Extract the (x, y) coordinate from the center of the cell holding the provided text.  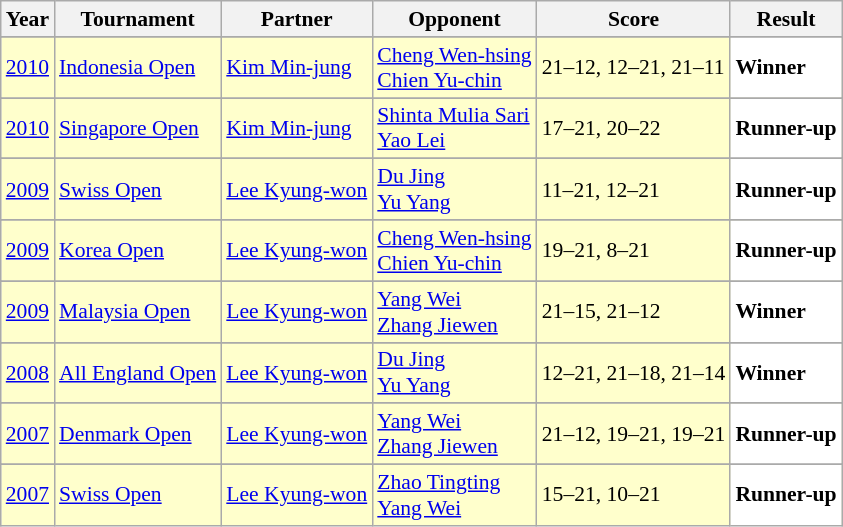
Singapore Open (138, 128)
Korea Open (138, 250)
17–21, 20–22 (634, 128)
Shinta Mulia Sari Yao Lei (454, 128)
Tournament (138, 19)
11–21, 12–21 (634, 190)
Result (786, 19)
Malaysia Open (138, 312)
Zhao Tingting Yang Wei (454, 496)
Indonesia Open (138, 68)
21–12, 12–21, 21–11 (634, 68)
Opponent (454, 19)
12–21, 21–18, 21–14 (634, 372)
All England Open (138, 372)
19–21, 8–21 (634, 250)
Partner (296, 19)
Year (28, 19)
2008 (28, 372)
Score (634, 19)
15–21, 10–21 (634, 496)
21–12, 19–21, 19–21 (634, 434)
Denmark Open (138, 434)
21–15, 21–12 (634, 312)
